Detect which cell encompasses the target text, then output its [x, y] center coordinate. 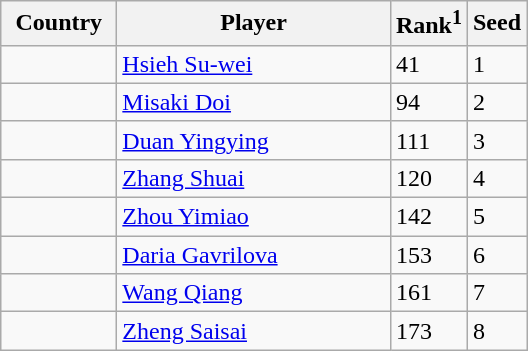
7 [496, 293]
Seed [496, 24]
3 [496, 140]
161 [428, 293]
Hsieh Su-wei [254, 64]
94 [428, 102]
153 [428, 255]
1 [496, 64]
5 [496, 217]
173 [428, 331]
2 [496, 102]
Misaki Doi [254, 102]
120 [428, 178]
4 [496, 178]
Wang Qiang [254, 293]
41 [428, 64]
Duan Yingying [254, 140]
Zhou Yimiao [254, 217]
6 [496, 255]
Zhang Shuai [254, 178]
111 [428, 140]
Player [254, 24]
Zheng Saisai [254, 331]
142 [428, 217]
Daria Gavrilova [254, 255]
Rank1 [428, 24]
8 [496, 331]
Country [59, 24]
